Pinpoint the cell where the given text exists, returning its (X, Y) midpoint coordinate. 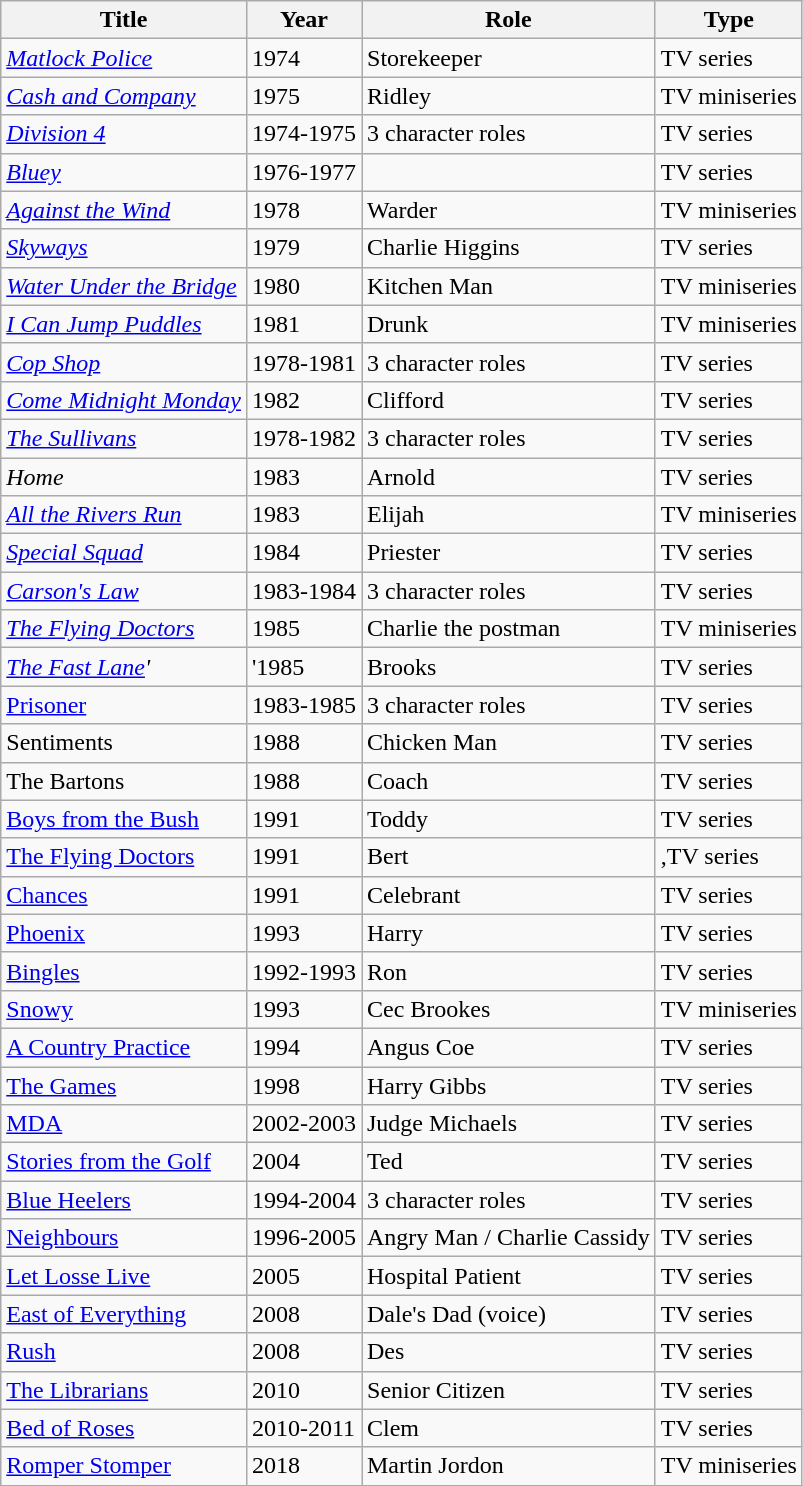
Harry Gibbs (509, 1085)
Bingles (124, 971)
Warder (509, 210)
2010-2011 (304, 1428)
Brooks (509, 667)
'1985 (304, 667)
Toddy (509, 819)
1996-2005 (304, 1238)
Drunk (509, 324)
Role (509, 20)
The Librarians (124, 1390)
Des (509, 1352)
1978-1982 (304, 438)
1983-1984 (304, 591)
1974 (304, 58)
Cop Shop (124, 362)
The Sullivans (124, 438)
Hospital Patient (509, 1276)
A Country Practice (124, 1047)
Judge Michaels (509, 1124)
Priester (509, 553)
Sentiments (124, 743)
Senior Citizen (509, 1390)
1979 (304, 248)
Water Under the Bridge (124, 286)
Home (124, 477)
Charlie Higgins (509, 248)
MDA (124, 1124)
1994 (304, 1047)
Chances (124, 895)
1983-1985 (304, 705)
1994-2004 (304, 1200)
Charlie the postman (509, 629)
I Can Jump Puddles (124, 324)
All the Rivers Run (124, 515)
Skyways (124, 248)
Bed of Roses (124, 1428)
Against the Wind (124, 210)
2005 (304, 1276)
,TV series (728, 857)
1974-1975 (304, 134)
Clem (509, 1428)
Carson's Law (124, 591)
Ron (509, 971)
The Fast Lane' (124, 667)
Bert (509, 857)
1975 (304, 96)
The Games (124, 1085)
Prisoner (124, 705)
East of Everything (124, 1314)
1981 (304, 324)
Title (124, 20)
Special Squad (124, 553)
Blue Heelers (124, 1200)
1992-1993 (304, 971)
Cash and Company (124, 96)
Ridley (509, 96)
1984 (304, 553)
Cec Brookes (509, 1009)
Come Midnight Monday (124, 400)
Angus Coe (509, 1047)
Coach (509, 781)
The Bartons (124, 781)
Rush (124, 1352)
Year (304, 20)
1978 (304, 210)
Romper Stomper (124, 1466)
2004 (304, 1162)
Arnold (509, 477)
2018 (304, 1466)
Kitchen Man (509, 286)
1980 (304, 286)
1976-1977 (304, 172)
Angry Man / Charlie Cassidy (509, 1238)
Clifford (509, 400)
1982 (304, 400)
1998 (304, 1085)
Elijah (509, 515)
Chicken Man (509, 743)
Type (728, 20)
Division 4 (124, 134)
Harry (509, 933)
Phoenix (124, 933)
2002-2003 (304, 1124)
Let Losse Live (124, 1276)
1985 (304, 629)
Martin Jordon (509, 1466)
1978-1981 (304, 362)
Storekeeper (509, 58)
Matlock Police (124, 58)
Stories from the Golf (124, 1162)
Boys from the Bush (124, 819)
Bluey (124, 172)
Celebrant (509, 895)
Neighbours (124, 1238)
Snowy (124, 1009)
Ted (509, 1162)
2010 (304, 1390)
Dale's Dad (voice) (509, 1314)
